Identify which cell holds the provided text, then report its [x, y] central coordinate. 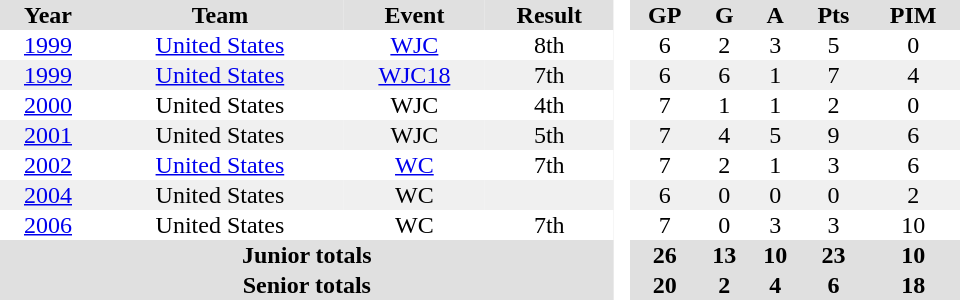
8th [550, 45]
GP [665, 15]
2004 [48, 195]
26 [665, 255]
5th [550, 135]
20 [665, 285]
PIM [913, 15]
A [776, 15]
Event [414, 15]
WJC18 [414, 75]
G [724, 15]
Senior totals [307, 285]
9 [834, 135]
Pts [834, 15]
4th [550, 105]
23 [834, 255]
2000 [48, 105]
Team [220, 15]
2002 [48, 165]
2006 [48, 225]
2001 [48, 135]
Junior totals [307, 255]
13 [724, 255]
Result [550, 15]
18 [913, 285]
Year [48, 15]
